Return [X, Y] of the center of cell containing provided text 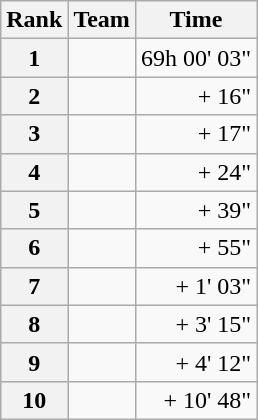
+ 17" [196, 134]
8 [34, 324]
+ 10' 48" [196, 400]
+ 24" [196, 172]
Team [102, 20]
+ 39" [196, 210]
9 [34, 362]
2 [34, 96]
+ 1' 03" [196, 286]
5 [34, 210]
+ 4' 12" [196, 362]
1 [34, 58]
+ 16" [196, 96]
+ 3' 15" [196, 324]
3 [34, 134]
Time [196, 20]
Rank [34, 20]
7 [34, 286]
4 [34, 172]
69h 00' 03" [196, 58]
+ 55" [196, 248]
10 [34, 400]
6 [34, 248]
